Detect which cell encompasses the target text, then output its (X, Y) center coordinate. 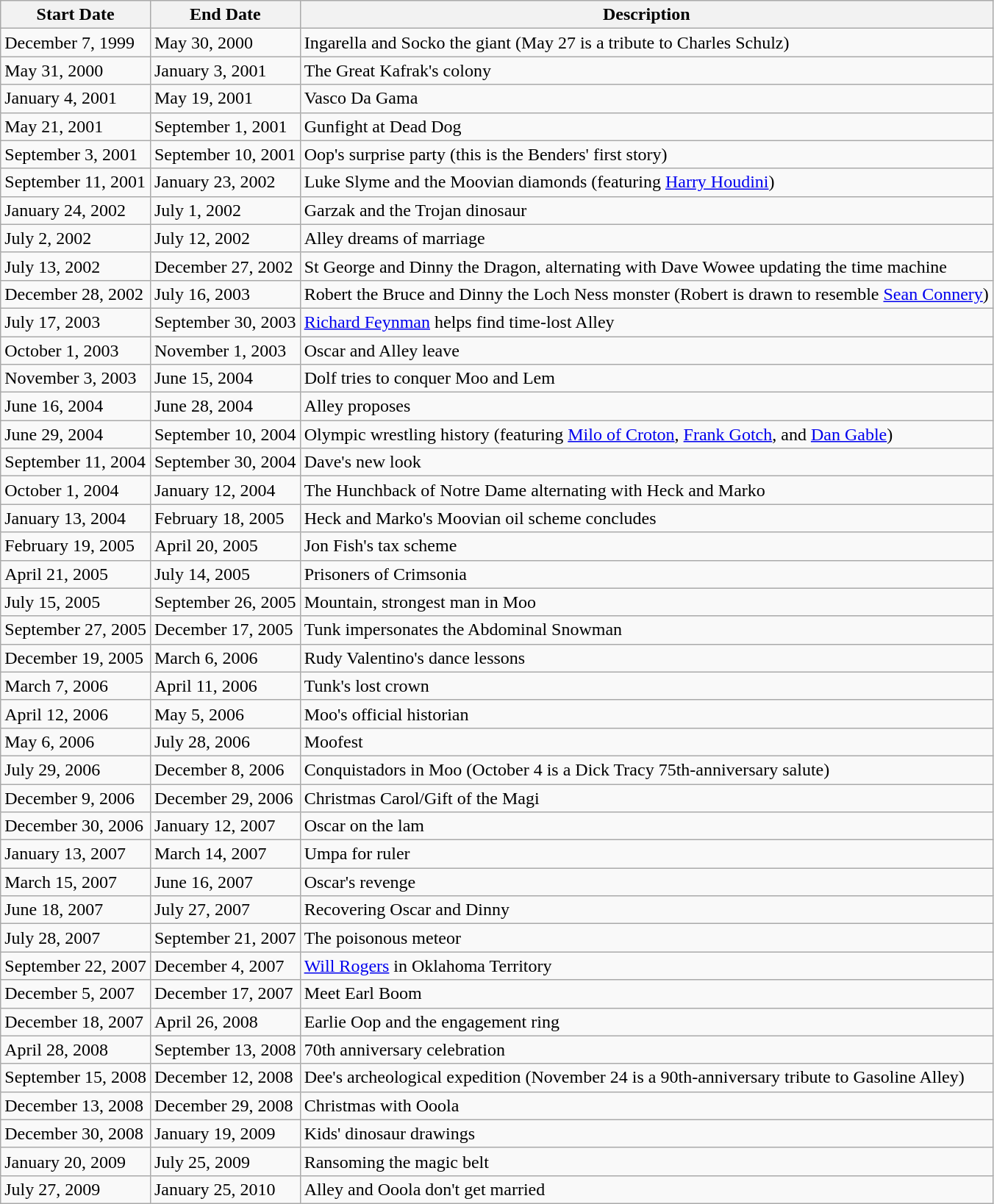
March 15, 2007 (76, 882)
September 10, 2001 (225, 154)
September 27, 2005 (76, 630)
Alley and Ooola don't get married (646, 1189)
July 12, 2002 (225, 238)
April 26, 2008 (225, 1022)
July 29, 2006 (76, 770)
Luke Slyme and the Moovian diamonds (featuring Harry Houdini) (646, 182)
Tunk's lost crown (646, 686)
July 16, 2003 (225, 294)
January 25, 2010 (225, 1189)
January 3, 2001 (225, 71)
September 1, 2001 (225, 126)
October 1, 2004 (76, 490)
December 18, 2007 (76, 1022)
Vasco Da Gama (646, 98)
July 28, 2007 (76, 938)
January 19, 2009 (225, 1133)
Kids' dinosaur drawings (646, 1133)
April 12, 2006 (76, 714)
December 30, 2006 (76, 826)
July 2, 2002 (76, 238)
Olympic wrestling history (featuring Milo of Croton, Frank Gotch, and Dan Gable) (646, 434)
June 16, 2007 (225, 882)
December 17, 2005 (225, 630)
September 30, 2004 (225, 462)
July 27, 2009 (76, 1189)
Recovering Oscar and Dinny (646, 910)
January 24, 2002 (76, 210)
Christmas Carol/Gift of the Magi (646, 798)
Alley dreams of marriage (646, 238)
May 30, 2000 (225, 43)
June 18, 2007 (76, 910)
December 27, 2002 (225, 266)
September 10, 2004 (225, 434)
Mountain, strongest man in Moo (646, 602)
July 14, 2005 (225, 574)
Alley proposes (646, 406)
January 23, 2002 (225, 182)
Heck and Marko's Moovian oil scheme concludes (646, 518)
September 11, 2004 (76, 462)
January 13, 2007 (76, 854)
Oscar and Alley leave (646, 351)
Moo's official historian (646, 714)
Conquistadors in Moo (October 4 is a Dick Tracy 75th-anniversary salute) (646, 770)
September 13, 2008 (225, 1050)
January 20, 2009 (76, 1161)
December 30, 2008 (76, 1133)
November 3, 2003 (76, 379)
April 21, 2005 (76, 574)
September 22, 2007 (76, 966)
January 4, 2001 (76, 98)
Christmas with Ooola (646, 1106)
Richard Feynman helps find time-lost Alley (646, 322)
St George and Dinny the Dragon, alternating with Dave Wowee updating the time machine (646, 266)
December 7, 1999 (76, 43)
July 28, 2006 (225, 742)
May 21, 2001 (76, 126)
June 16, 2004 (76, 406)
June 29, 2004 (76, 434)
March 14, 2007 (225, 854)
Dee's archeological expedition (November 24 is a 90th-anniversary tribute to Gasoline Alley) (646, 1078)
April 20, 2005 (225, 546)
June 28, 2004 (225, 406)
May 5, 2006 (225, 714)
Moofest (646, 742)
The Great Kafrak's colony (646, 71)
December 17, 2007 (225, 994)
December 5, 2007 (76, 994)
Ingarella and Socko the giant (May 27 is a tribute to Charles Schulz) (646, 43)
June 15, 2004 (225, 379)
Oscar's revenge (646, 882)
The Hunchback of Notre Dame alternating with Heck and Marko (646, 490)
July 17, 2003 (76, 322)
Start Date (76, 15)
Jon Fish's tax scheme (646, 546)
September 30, 2003 (225, 322)
January 13, 2004 (76, 518)
Tunk impersonates the Abdominal Snowman (646, 630)
December 9, 2006 (76, 798)
May 6, 2006 (76, 742)
November 1, 2003 (225, 351)
70th anniversary celebration (646, 1050)
September 26, 2005 (225, 602)
December 8, 2006 (225, 770)
September 21, 2007 (225, 938)
March 6, 2006 (225, 658)
Dolf tries to conquer Moo and Lem (646, 379)
Dave's new look (646, 462)
July 27, 2007 (225, 910)
April 28, 2008 (76, 1050)
Gunfight at Dead Dog (646, 126)
July 15, 2005 (76, 602)
January 12, 2007 (225, 826)
December 29, 2008 (225, 1106)
Meet Earl Boom (646, 994)
April 11, 2006 (225, 686)
September 11, 2001 (76, 182)
December 12, 2008 (225, 1078)
Umpa for ruler (646, 854)
The poisonous meteor (646, 938)
December 28, 2002 (76, 294)
December 19, 2005 (76, 658)
May 31, 2000 (76, 71)
Will Rogers in Oklahoma Territory (646, 966)
March 7, 2006 (76, 686)
February 19, 2005 (76, 546)
July 1, 2002 (225, 210)
October 1, 2003 (76, 351)
Garzak and the Trojan dinosaur (646, 210)
December 13, 2008 (76, 1106)
September 15, 2008 (76, 1078)
May 19, 2001 (225, 98)
Earlie Oop and the engagement ring (646, 1022)
Prisoners of Crimsonia (646, 574)
Ransoming the magic belt (646, 1161)
Oop's surprise party (this is the Benders' first story) (646, 154)
September 3, 2001 (76, 154)
December 4, 2007 (225, 966)
December 29, 2006 (225, 798)
Description (646, 15)
Rudy Valentino's dance lessons (646, 658)
July 13, 2002 (76, 266)
January 12, 2004 (225, 490)
February 18, 2005 (225, 518)
July 25, 2009 (225, 1161)
Oscar on the lam (646, 826)
End Date (225, 15)
Robert the Bruce and Dinny the Loch Ness monster (Robert is drawn to resemble Sean Connery) (646, 294)
